Extract the (X, Y) coordinate from the center of the cell holding the provided text.  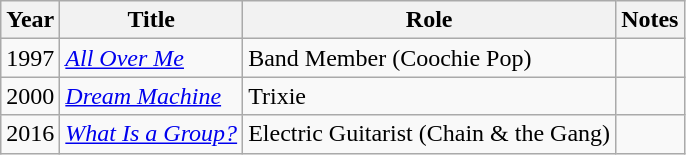
2016 (30, 134)
Notes (650, 20)
2000 (30, 96)
1997 (30, 58)
Year (30, 20)
What Is a Group? (152, 134)
Trixie (430, 96)
All Over Me (152, 58)
Dream Machine (152, 96)
Electric Guitarist (Chain & the Gang) (430, 134)
Role (430, 20)
Band Member (Coochie Pop) (430, 58)
Title (152, 20)
